Capture the cell that displays the provided text and extract its (x, y) central coordinate. 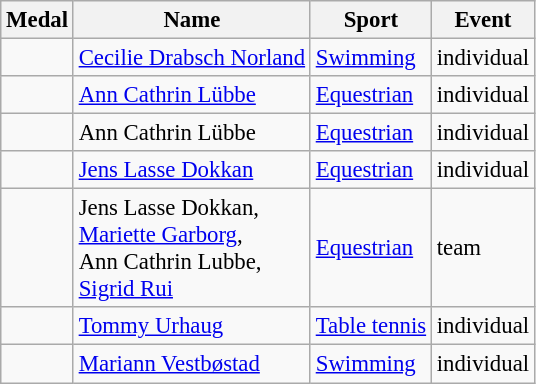
Table tennis (370, 327)
Sport (370, 20)
Jens Lasse Dokkan (192, 170)
Tommy Urhaug (192, 327)
Jens Lasse Dokkan, Mariette Garborg, Ann Cathrin Lubbe, Sigrid Rui (192, 248)
Cecilie Drabsch Norland (192, 58)
Event (482, 20)
Name (192, 20)
team (482, 248)
Medal (38, 20)
Mariann Vestbøstad (192, 364)
